Detect which cell encompasses the target text, then output its [X, Y] center coordinate. 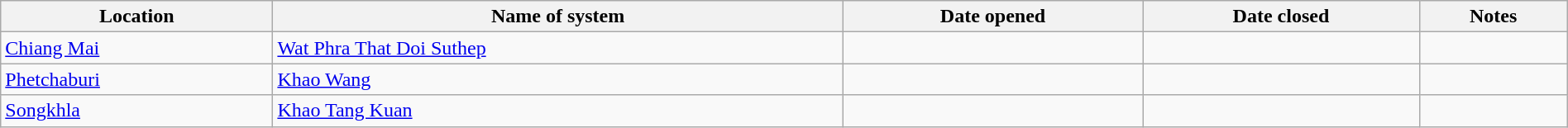
Phetchaburi [137, 79]
Chiang Mai [137, 48]
Khao Tang Kuan [557, 111]
Date opened [992, 17]
Notes [1494, 17]
Wat Phra That Doi Suthep [557, 48]
Name of system [557, 17]
Songkhla [137, 111]
Khao Wang [557, 79]
Location [137, 17]
Date closed [1281, 17]
